Detect which cell encompasses the target text, then output its [x, y] center coordinate. 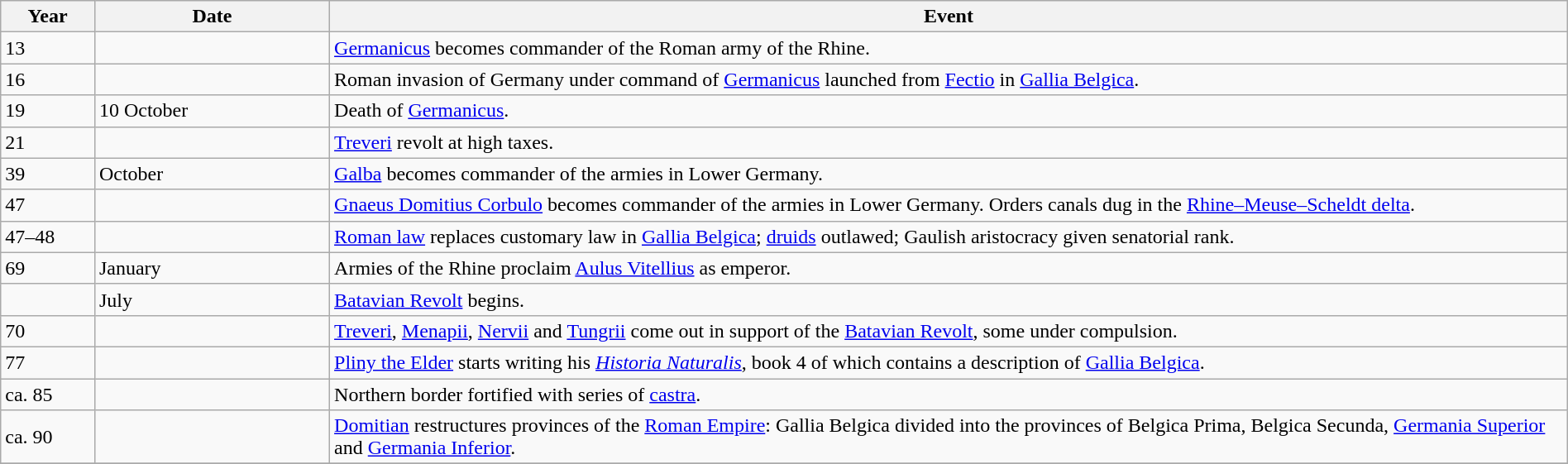
July [212, 299]
10 October [212, 111]
Batavian Revolt begins. [949, 299]
Death of Germanicus. [949, 111]
ca. 90 [48, 437]
Roman law replaces customary law in Gallia Belgica; druids outlawed; Gaulish aristocracy given senatorial rank. [949, 237]
Year [48, 17]
January [212, 268]
Roman invasion of Germany under command of Germanicus launched from Fectio in Gallia Belgica. [949, 79]
39 [48, 174]
77 [48, 362]
ca. 85 [48, 395]
Northern border fortified with series of castra. [949, 395]
19 [48, 111]
Date [212, 17]
21 [48, 142]
70 [48, 331]
Event [949, 17]
13 [48, 48]
October [212, 174]
69 [48, 268]
Armies of the Rhine proclaim Aulus Vitellius as emperor. [949, 268]
Galba becomes commander of the armies in Lower Germany. [949, 174]
Pliny the Elder starts writing his Historia Naturalis, book 4 of which contains a description of Gallia Belgica. [949, 362]
47 [48, 205]
16 [48, 79]
Germanicus becomes commander of the Roman army of the Rhine. [949, 48]
Treveri revolt at high taxes. [949, 142]
47–48 [48, 237]
Treveri, Menapii, Nervii and Tungrii come out in support of the Batavian Revolt, some under compulsion. [949, 331]
Gnaeus Domitius Corbulo becomes commander of the armies in Lower Germany. Orders canals dug in the Rhine–Meuse–Scheldt delta. [949, 205]
